Search for the cell housing the specified text and yield its [X, Y] center coordinate. 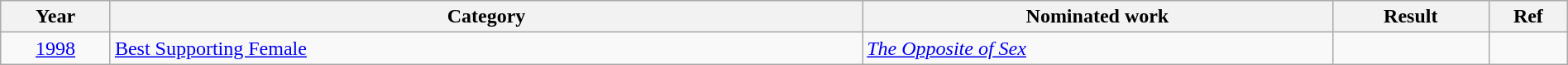
Category [486, 17]
Best Supporting Female [486, 48]
1998 [56, 48]
Result [1411, 17]
Year [56, 17]
Nominated work [1097, 17]
The Opposite of Sex [1097, 48]
Ref [1528, 17]
